Provide the (x, y) coordinate of the cell's center where the given text is located.  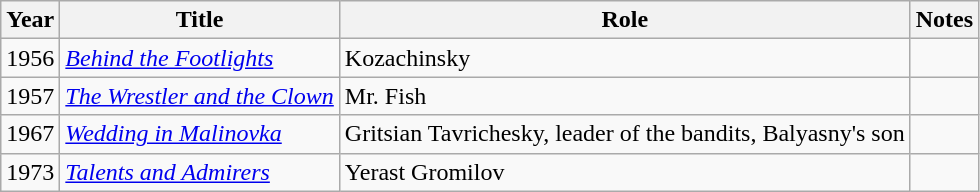
Notes (944, 20)
1956 (30, 58)
Gritsian Tavrichesky, leader of the bandits, Balyasny's son (624, 134)
Mr. Fish (624, 96)
1957 (30, 96)
1973 (30, 172)
1967 (30, 134)
Role (624, 20)
Behind the Footlights (200, 58)
Wedding in Malinovka (200, 134)
The Wrestler and the Clown (200, 96)
Title (200, 20)
Talents and Admirers (200, 172)
Year (30, 20)
Kozachinsky (624, 58)
Yerast Gromilov (624, 172)
